Return [X, Y] of the center of cell containing provided text 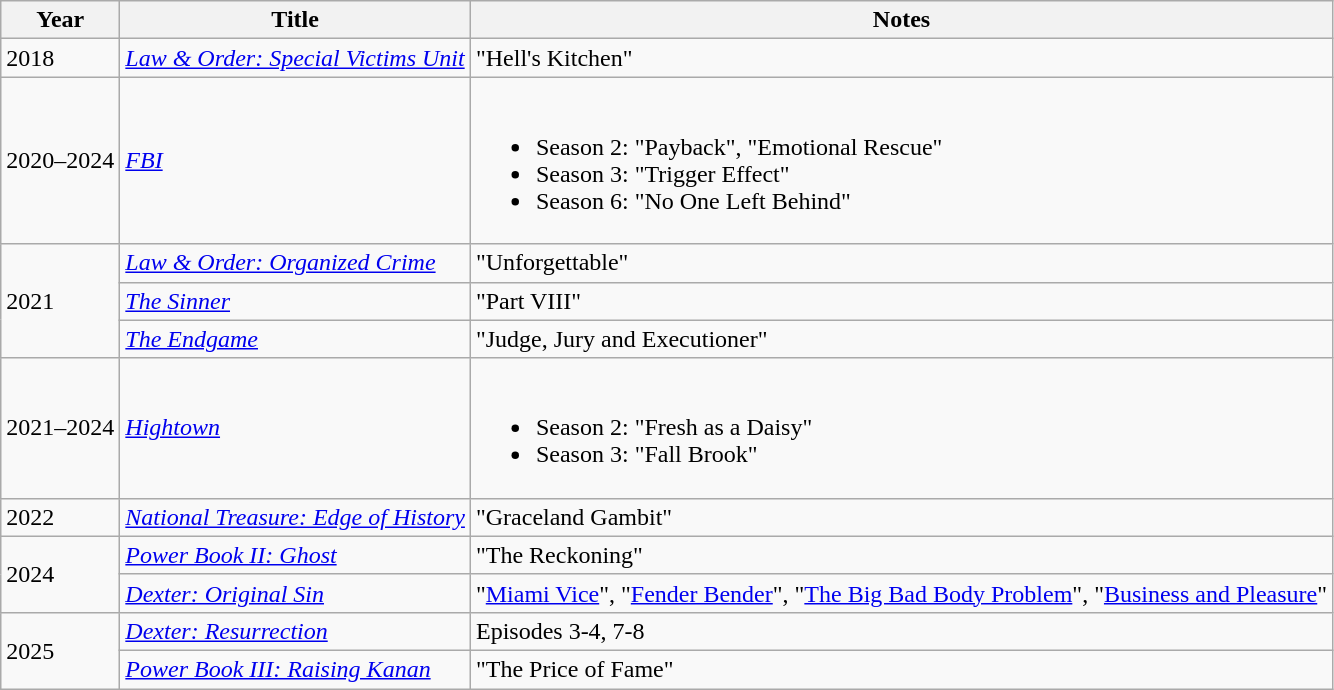
FBI [296, 160]
Season 2: "Payback", "Emotional Rescue"Season 3: "Trigger Effect"Season 6: "No One Left Behind" [901, 160]
National Treasure: Edge of History [296, 517]
"Hell's Kitchen" [901, 58]
Law & Order: Organized Crime [296, 263]
Year [60, 20]
2020–2024 [60, 160]
Law & Order: Special Victims Unit [296, 58]
Dexter: Original Sin [296, 593]
The Endgame [296, 339]
2024 [60, 574]
Power Book III: Raising Kanan [296, 669]
Notes [901, 20]
"Unforgettable" [901, 263]
Episodes 3-4, 7-8 [901, 631]
"The Price of Fame" [901, 669]
Hightown [296, 428]
Power Book II: Ghost [296, 555]
Season 2: "Fresh as a Daisy"Season 3: "Fall Brook" [901, 428]
"Judge, Jury and Executioner" [901, 339]
Dexter: Resurrection [296, 631]
"Graceland Gambit" [901, 517]
2021 [60, 301]
"Part VIII" [901, 301]
2025 [60, 650]
Title [296, 20]
2022 [60, 517]
"Miami Vice", "Fender Bender", "The Big Bad Body Problem", "Business and Pleasure" [901, 593]
The Sinner [296, 301]
2018 [60, 58]
2021–2024 [60, 428]
"The Reckoning" [901, 555]
